Output the [X, Y] coordinate of the center of the cell containing the given text.  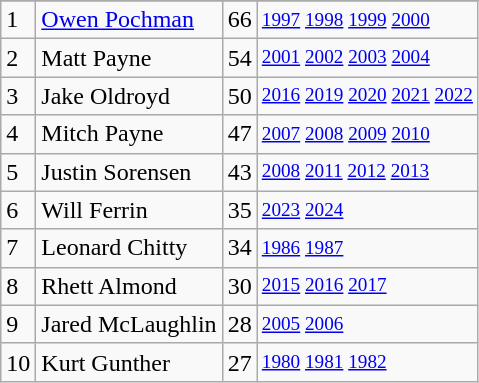
1986 1987 [367, 248]
Justin Sorensen [129, 172]
2008 2011 2012 2013 [367, 172]
47 [240, 134]
66 [240, 20]
43 [240, 172]
28 [240, 324]
Owen Pochman [129, 20]
30 [240, 286]
2023 2024 [367, 210]
2 [18, 58]
8 [18, 286]
Mitch Payne [129, 134]
5 [18, 172]
54 [240, 58]
4 [18, 134]
27 [240, 362]
Jake Oldroyd [129, 96]
34 [240, 248]
2016 2019 2020 2021 2022 [367, 96]
1997 1998 1999 2000 [367, 20]
Jared McLaughlin [129, 324]
50 [240, 96]
Will Ferrin [129, 210]
Rhett Almond [129, 286]
Leonard Chitty [129, 248]
6 [18, 210]
9 [18, 324]
Matt Payne [129, 58]
3 [18, 96]
2001 2002 2003 2004 [367, 58]
10 [18, 362]
7 [18, 248]
2015 2016 2017 [367, 286]
1980 1981 1982 [367, 362]
35 [240, 210]
1 [18, 20]
Kurt Gunther [129, 362]
2005 2006 [367, 324]
2007 2008 2009 2010 [367, 134]
